Identify which cell holds the provided text, then report its [X, Y] central coordinate. 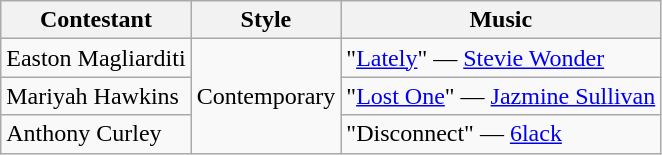
Mariyah Hawkins [96, 96]
Contemporary [266, 96]
Music [501, 20]
"Disconnect" — 6lack [501, 134]
"Lately" — Stevie Wonder [501, 58]
Anthony Curley [96, 134]
Easton Magliarditi [96, 58]
Contestant [96, 20]
Style [266, 20]
"Lost One" — Jazmine Sullivan [501, 96]
